Return the (x, y) coordinate for the center point of the cell that contains the specified text.  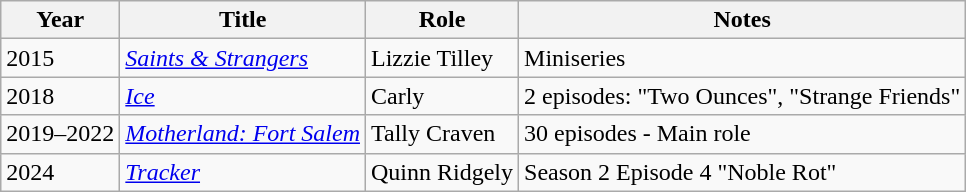
Lizzie Tilley (442, 58)
Title (243, 20)
2024 (60, 172)
Carly (442, 96)
Saints & Strangers (243, 58)
Motherland: Fort Salem (243, 134)
Miniseries (742, 58)
Tally Craven (442, 134)
2019–2022 (60, 134)
Tracker (243, 172)
30 episodes - Main role (742, 134)
Quinn Ridgely (442, 172)
2 episodes: "Two Ounces", "Strange Friends" (742, 96)
Season 2 Episode 4 "Noble Rot" (742, 172)
Ice (243, 96)
Notes (742, 20)
Role (442, 20)
Year (60, 20)
2015 (60, 58)
2018 (60, 96)
